From the cell containing the given text, extract its center point as (x, y) coordinate. 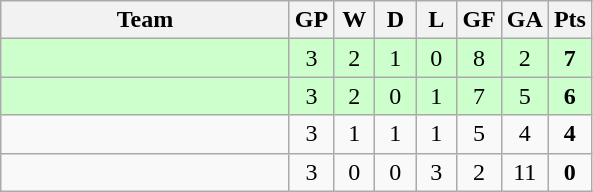
11 (524, 172)
Pts (570, 20)
6 (570, 96)
GP (311, 20)
D (396, 20)
L (436, 20)
GF (479, 20)
GA (524, 20)
8 (479, 58)
Team (146, 20)
W (354, 20)
